Output the [x, y] coordinate of the center of the cell containing the given text.  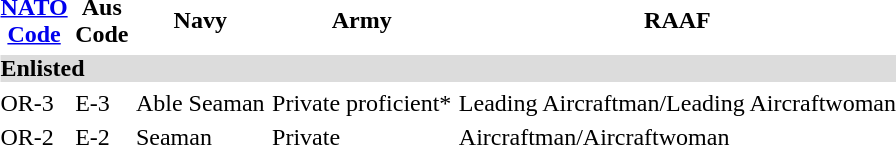
Private proficient* [362, 104]
E-3 [102, 104]
Able Seaman [200, 104]
Leading Aircraftman/Leading Aircraftwoman [678, 104]
Enlisted [448, 68]
OR-3 [34, 104]
